Pinpoint the cell where the given text exists, returning its [x, y] midpoint coordinate. 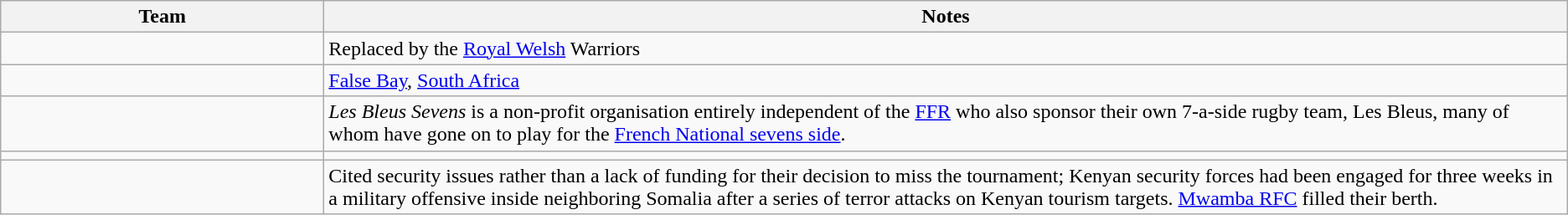
Team [162, 17]
Notes [946, 17]
False Bay, South Africa [946, 80]
Replaced by the Royal Welsh Warriors [946, 49]
